Detect which cell encompasses the target text, then output its [X, Y] center coordinate. 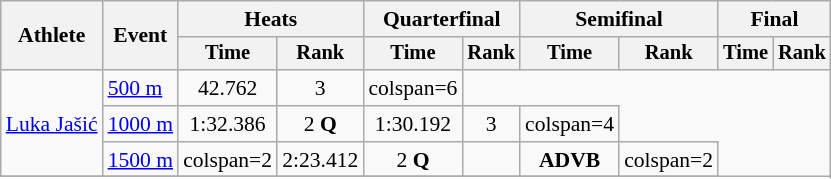
1000 m [140, 124]
Athlete [52, 36]
42.762 [228, 88]
Semifinal [619, 19]
colspan=4 [570, 124]
1:32.386 [228, 124]
Heats [270, 19]
1500 m [140, 160]
colspan=6 [412, 88]
1:30.192 [412, 124]
Event [140, 36]
Luka Jašić [52, 124]
500 m [140, 88]
2:23.412 [320, 160]
ADVB [570, 160]
Quarterfinal [442, 19]
Final [774, 19]
